Detect which cell encompasses the target text, then output its (X, Y) center coordinate. 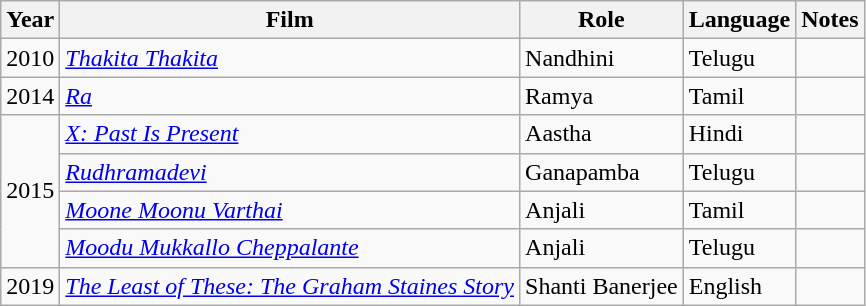
Rudhramadevi (290, 172)
2010 (30, 58)
Ganapamba (602, 172)
2015 (30, 191)
Notes (830, 20)
Role (602, 20)
Film (290, 20)
2014 (30, 96)
Language (739, 20)
Ramya (602, 96)
English (739, 286)
Year (30, 20)
Ra (290, 96)
Aastha (602, 134)
2019 (30, 286)
Nandhini (602, 58)
Moone Moonu Varthai (290, 210)
Shanti Banerjee (602, 286)
X: Past Is Present (290, 134)
Hindi (739, 134)
Thakita Thakita (290, 58)
Moodu Mukkallo Cheppalante (290, 248)
The Least of These: The Graham Staines Story (290, 286)
